Output the [X, Y] coordinate of the center of the cell containing the given text.  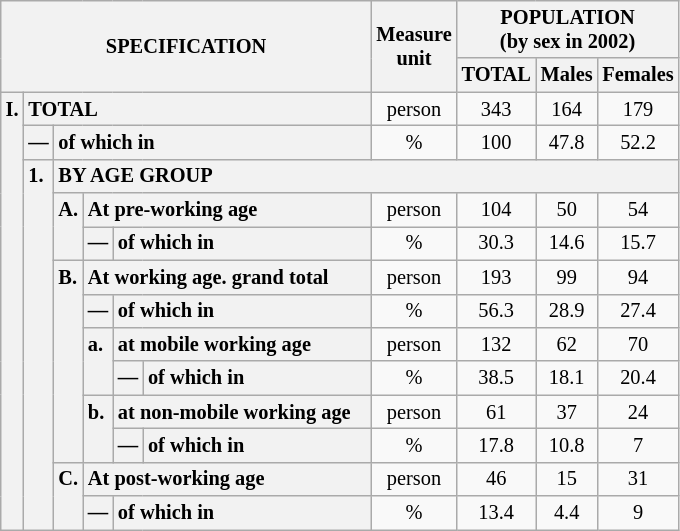
56.3 [496, 311]
47.8 [567, 142]
94 [638, 277]
9 [638, 513]
17.8 [496, 445]
343 [496, 109]
BY AGE GROUP [366, 176]
SPECIFICATION [186, 46]
I. [12, 311]
179 [638, 109]
38.5 [496, 378]
C. [68, 496]
Females [638, 75]
54 [638, 210]
7 [638, 445]
POPULATION (by sex in 2002) [568, 29]
28.9 [567, 311]
50 [567, 210]
37 [567, 412]
at mobile working age [242, 344]
a. [98, 360]
70 [638, 344]
At working age. grand total [227, 277]
193 [496, 277]
4.4 [567, 513]
31 [638, 479]
at non-mobile working age [242, 412]
Measure unit [414, 46]
18.1 [567, 378]
14.6 [567, 243]
104 [496, 210]
1. [38, 344]
B. [68, 361]
99 [567, 277]
132 [496, 344]
At pre-working age [227, 210]
164 [567, 109]
20.4 [638, 378]
46 [496, 479]
61 [496, 412]
15 [567, 479]
10.8 [567, 445]
A. [68, 226]
52.2 [638, 142]
24 [638, 412]
At post-working age [227, 479]
13.4 [496, 513]
15.7 [638, 243]
Males [567, 75]
b. [98, 428]
62 [567, 344]
27.4 [638, 311]
30.3 [496, 243]
100 [496, 142]
